Search for the cell housing the specified text and yield its [X, Y] center coordinate. 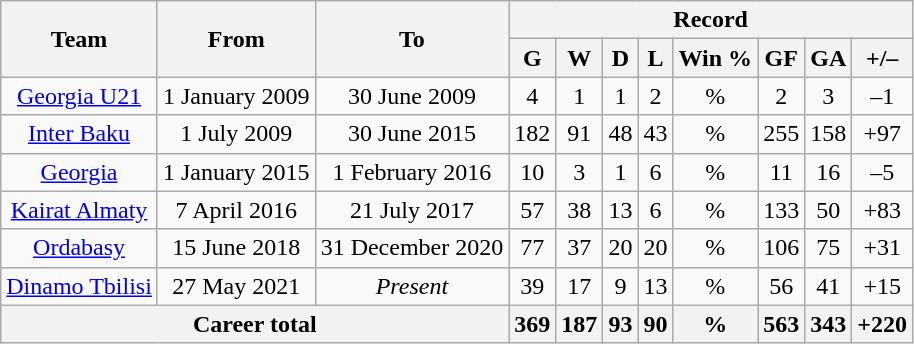
93 [620, 324]
+97 [882, 134]
From [236, 39]
Team [80, 39]
GF [782, 58]
37 [580, 248]
–5 [882, 172]
Ordabasy [80, 248]
369 [532, 324]
G [532, 58]
To [412, 39]
563 [782, 324]
4 [532, 96]
Dinamo Tbilisi [80, 286]
1 July 2009 [236, 134]
38 [580, 210]
Georgia U21 [80, 96]
39 [532, 286]
16 [828, 172]
15 June 2018 [236, 248]
158 [828, 134]
30 June 2015 [412, 134]
7 April 2016 [236, 210]
Present [412, 286]
91 [580, 134]
343 [828, 324]
41 [828, 286]
D [620, 58]
50 [828, 210]
Win % [716, 58]
+220 [882, 324]
+/– [882, 58]
1 January 2015 [236, 172]
133 [782, 210]
9 [620, 286]
30 June 2009 [412, 96]
57 [532, 210]
11 [782, 172]
W [580, 58]
106 [782, 248]
Record [711, 20]
+15 [882, 286]
255 [782, 134]
+31 [882, 248]
Career total [255, 324]
GA [828, 58]
56 [782, 286]
27 May 2021 [236, 286]
1 February 2016 [412, 172]
187 [580, 324]
Kairat Almaty [80, 210]
77 [532, 248]
90 [656, 324]
10 [532, 172]
Georgia [80, 172]
48 [620, 134]
Inter Baku [80, 134]
21 July 2017 [412, 210]
31 December 2020 [412, 248]
75 [828, 248]
L [656, 58]
182 [532, 134]
1 January 2009 [236, 96]
+83 [882, 210]
17 [580, 286]
43 [656, 134]
–1 [882, 96]
